Find where the given text appears and provide that cell's center as (x, y) coordinate. 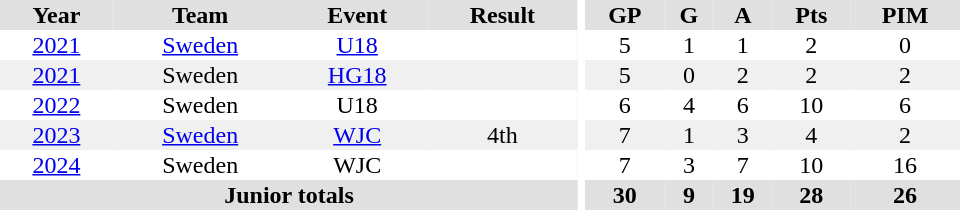
Year (56, 15)
2023 (56, 135)
HG18 (358, 75)
4th (502, 135)
G (689, 15)
16 (905, 165)
Result (502, 15)
2024 (56, 165)
Junior totals (289, 195)
2022 (56, 105)
A (743, 15)
30 (625, 195)
Team (200, 15)
26 (905, 195)
GP (625, 15)
PIM (905, 15)
Pts (812, 15)
19 (743, 195)
28 (812, 195)
Event (358, 15)
9 (689, 195)
